Pinpoint the cell where the given text exists, returning its (x, y) midpoint coordinate. 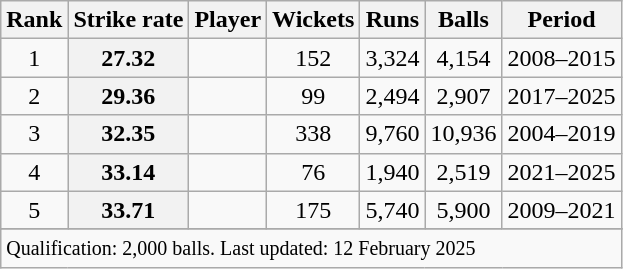
2 (34, 96)
1,940 (392, 172)
2,907 (464, 96)
1 (34, 58)
4,154 (464, 58)
5,900 (464, 210)
3,324 (392, 58)
33.71 (128, 210)
2,519 (464, 172)
27.32 (128, 58)
2009–2021 (562, 210)
Period (562, 20)
33.14 (128, 172)
2008–2015 (562, 58)
Balls (464, 20)
32.35 (128, 134)
2021–2025 (562, 172)
175 (314, 210)
152 (314, 58)
5,740 (392, 210)
Strike rate (128, 20)
2017–2025 (562, 96)
Qualification: 2,000 balls. Last updated: 12 February 2025 (311, 248)
2004–2019 (562, 134)
Rank (34, 20)
Runs (392, 20)
Player (228, 20)
Wickets (314, 20)
10,936 (464, 134)
99 (314, 96)
2,494 (392, 96)
9,760 (392, 134)
338 (314, 134)
29.36 (128, 96)
4 (34, 172)
5 (34, 210)
76 (314, 172)
3 (34, 134)
